Pinpoint the cell where the given text exists, returning its [x, y] midpoint coordinate. 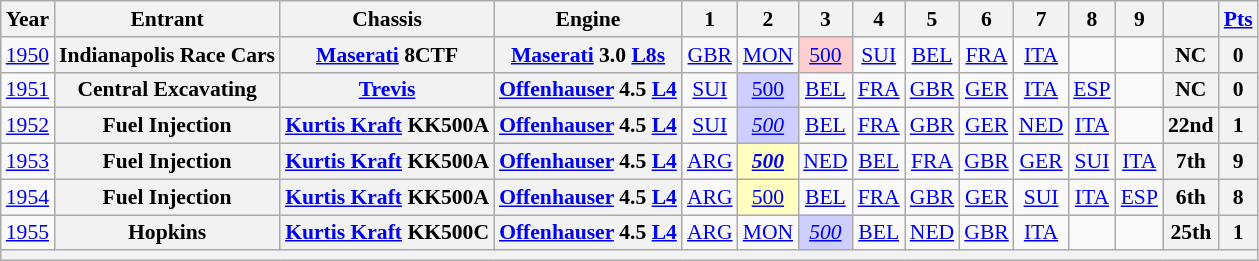
5 [932, 19]
Maserati 8CTF [387, 55]
1955 [28, 233]
Entrant [167, 19]
1951 [28, 90]
3 [825, 19]
Maserati 3.0 L8s [588, 55]
1954 [28, 197]
6 [986, 19]
2 [768, 19]
Trevis [387, 90]
1950 [28, 55]
Central Excavating [167, 90]
1953 [28, 162]
6th [1191, 197]
7th [1191, 162]
22nd [1191, 126]
Chassis [387, 19]
25th [1191, 233]
Hopkins [167, 233]
Year [28, 19]
Pts [1238, 19]
4 [879, 19]
Kurtis Kraft KK500C [387, 233]
1952 [28, 126]
Engine [588, 19]
7 [1041, 19]
Indianapolis Race Cars [167, 55]
